Return [X, Y] of the center of cell containing provided text 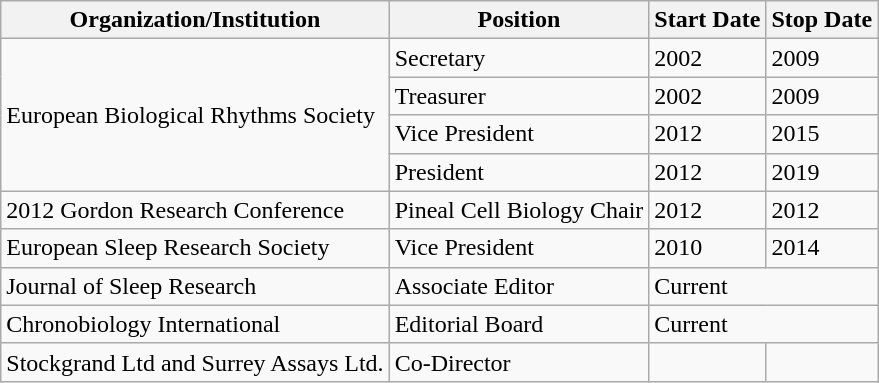
2014 [822, 248]
2012 Gordon Research Conference [195, 210]
2010 [708, 248]
Editorial Board [519, 324]
Start Date [708, 20]
President [519, 172]
Position [519, 20]
European Biological Rhythms Society [195, 115]
Treasurer [519, 96]
Journal of Sleep Research [195, 286]
Co-Director [519, 362]
Stop Date [822, 20]
Chronobiology International [195, 324]
2019 [822, 172]
Secretary [519, 58]
Stockgrand Ltd and Surrey Assays Ltd. [195, 362]
European Sleep Research Society [195, 248]
Associate Editor [519, 286]
Pineal Cell Biology Chair [519, 210]
2015 [822, 134]
Organization/Institution [195, 20]
